Determine the (X, Y) coordinate at the center of the cell enclosing the given text.  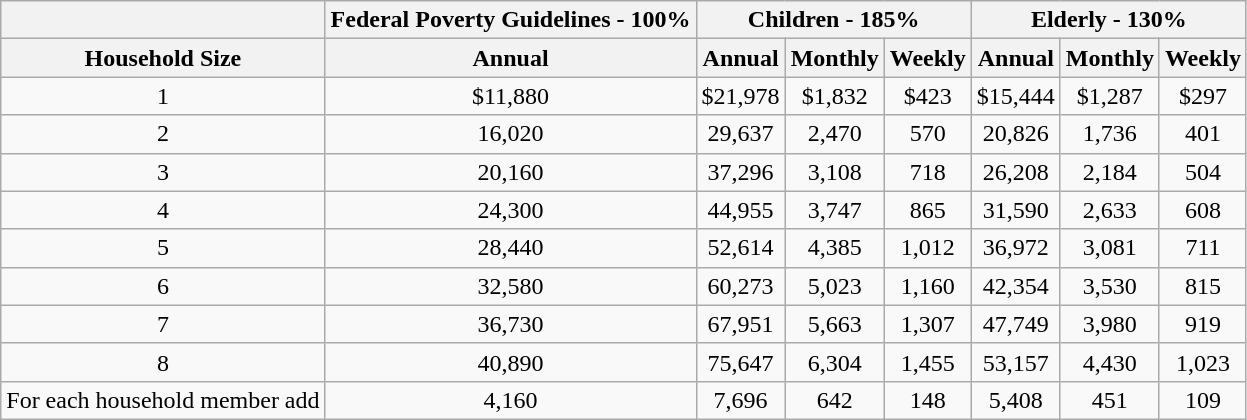
711 (1202, 248)
24,300 (510, 210)
Household Size (163, 58)
1,736 (1110, 134)
60,273 (740, 286)
5,408 (1016, 400)
31,590 (1016, 210)
$21,978 (740, 96)
Elderly - 130% (1108, 20)
47,749 (1016, 324)
$1,832 (834, 96)
32,580 (510, 286)
4 (163, 210)
$15,444 (1016, 96)
6 (163, 286)
16,020 (510, 134)
28,440 (510, 248)
20,160 (510, 172)
7,696 (740, 400)
815 (1202, 286)
451 (1110, 400)
1,023 (1202, 362)
$297 (1202, 96)
504 (1202, 172)
$11,880 (510, 96)
Children - 185% (834, 20)
148 (928, 400)
2,633 (1110, 210)
29,637 (740, 134)
4,385 (834, 248)
4,160 (510, 400)
8 (163, 362)
67,951 (740, 324)
5,663 (834, 324)
37,296 (740, 172)
2,184 (1110, 172)
1,012 (928, 248)
52,614 (740, 248)
44,955 (740, 210)
75,647 (740, 362)
26,208 (1016, 172)
5 (163, 248)
4,430 (1110, 362)
1,160 (928, 286)
Federal Poverty Guidelines - 100% (510, 20)
642 (834, 400)
2 (163, 134)
865 (928, 210)
401 (1202, 134)
20,826 (1016, 134)
$423 (928, 96)
3,081 (1110, 248)
40,890 (510, 362)
36,972 (1016, 248)
1,307 (928, 324)
1,455 (928, 362)
3,980 (1110, 324)
3,108 (834, 172)
$1,287 (1110, 96)
2,470 (834, 134)
3 (163, 172)
3,747 (834, 210)
109 (1202, 400)
570 (928, 134)
36,730 (510, 324)
919 (1202, 324)
5,023 (834, 286)
For each household member add (163, 400)
53,157 (1016, 362)
1 (163, 96)
718 (928, 172)
42,354 (1016, 286)
608 (1202, 210)
3,530 (1110, 286)
6,304 (834, 362)
7 (163, 324)
